Provide the [x, y] coordinate of the cell's center where the given text is located.  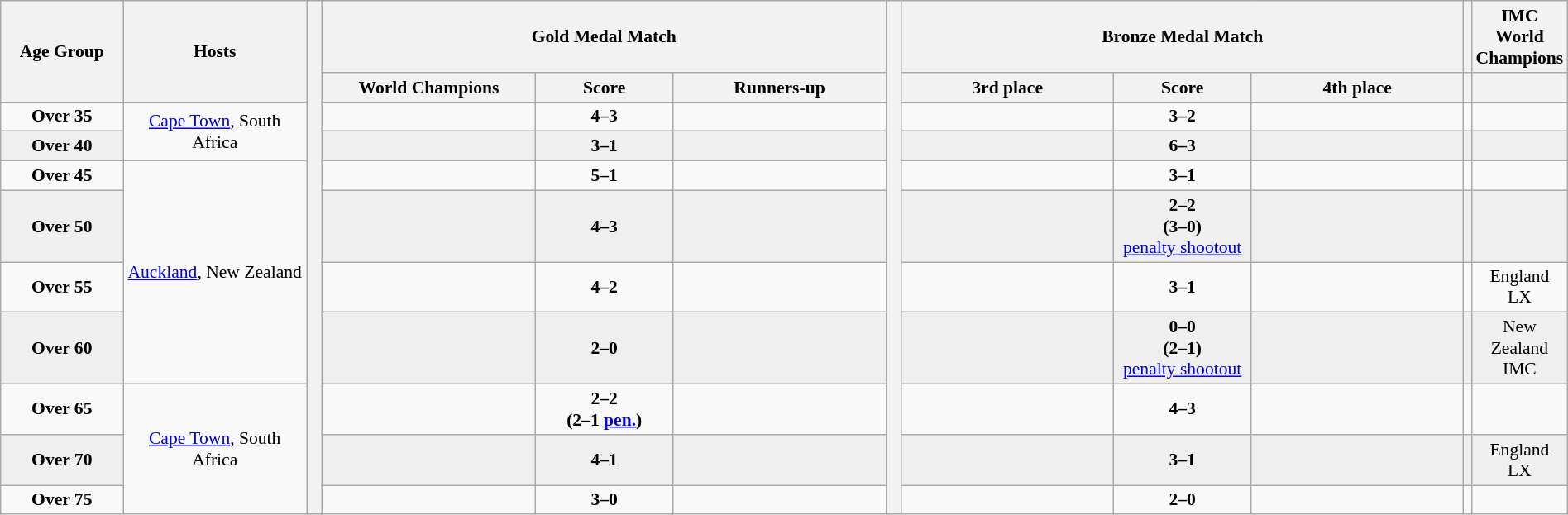
Over 50 [62, 227]
Hosts [215, 51]
Runners-up [780, 88]
3rd place [1007, 88]
Gold Medal Match [604, 36]
3–0 [605, 500]
Age Group [62, 51]
Over 60 [62, 349]
4–1 [605, 460]
2–2(2–1 pen.) [605, 410]
Over 75 [62, 500]
Bronze Medal Match [1183, 36]
Over 55 [62, 288]
Over 45 [62, 176]
IMC World Champions [1520, 36]
5–1 [605, 176]
4–2 [605, 288]
Over 40 [62, 146]
4th place [1357, 88]
New Zealand IMC [1520, 349]
World Champions [428, 88]
0–0(2–1) penalty shootout [1183, 349]
3–2 [1183, 117]
Over 65 [62, 410]
Over 70 [62, 460]
2–2(3–0) penalty shootout [1183, 227]
Auckland, New Zealand [215, 273]
Over 35 [62, 117]
6–3 [1183, 146]
